Scan for the cell matching the given text and deliver its [x, y] coordinate at center. 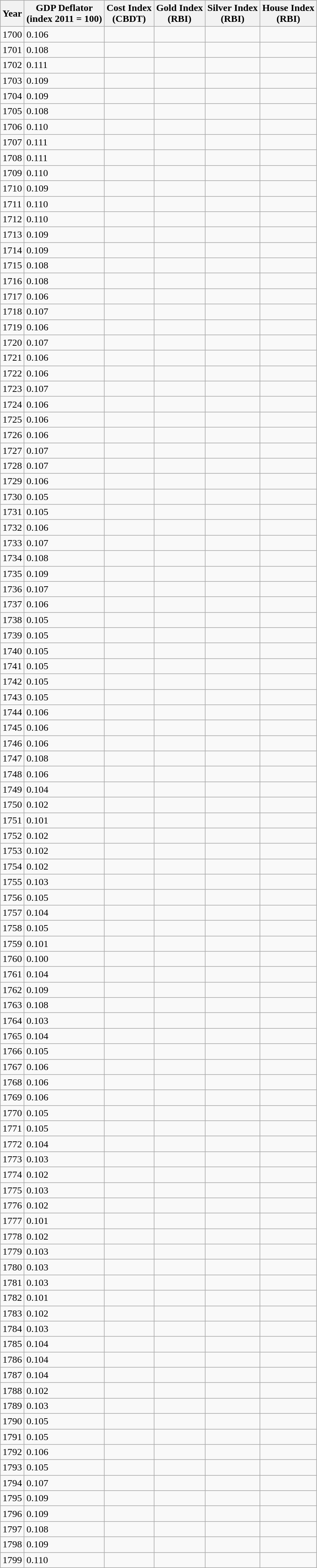
1720 [12, 343]
1760 [12, 959]
1757 [12, 913]
1761 [12, 974]
Gold Index (RBI) [180, 14]
1724 [12, 404]
1701 [12, 50]
1776 [12, 1206]
1790 [12, 1421]
Year [12, 14]
1747 [12, 759]
1797 [12, 1529]
1773 [12, 1159]
1796 [12, 1514]
1764 [12, 1021]
1719 [12, 327]
1723 [12, 389]
1781 [12, 1283]
1793 [12, 1468]
1775 [12, 1190]
1768 [12, 1082]
1788 [12, 1390]
1754 [12, 866]
1795 [12, 1498]
1741 [12, 666]
1752 [12, 836]
1737 [12, 604]
1755 [12, 882]
1745 [12, 728]
1791 [12, 1437]
1709 [12, 173]
1717 [12, 296]
1728 [12, 466]
1751 [12, 820]
1756 [12, 897]
1753 [12, 851]
1759 [12, 944]
1708 [12, 157]
1743 [12, 697]
1740 [12, 651]
GDP Deflator(index 2011 = 100) [64, 14]
1700 [12, 34]
1739 [12, 635]
1750 [12, 805]
1721 [12, 358]
1777 [12, 1221]
1742 [12, 681]
House Index (RBI) [288, 14]
1725 [12, 419]
1766 [12, 1051]
1792 [12, 1452]
1799 [12, 1560]
1762 [12, 990]
1783 [12, 1313]
1703 [12, 81]
1784 [12, 1329]
1780 [12, 1267]
1715 [12, 266]
1706 [12, 127]
1789 [12, 1406]
1733 [12, 543]
1704 [12, 96]
1734 [12, 558]
1770 [12, 1113]
1726 [12, 435]
1779 [12, 1252]
1746 [12, 743]
1774 [12, 1174]
1702 [12, 65]
1749 [12, 789]
1772 [12, 1144]
1711 [12, 204]
1748 [12, 774]
1735 [12, 574]
0.100 [64, 959]
1727 [12, 451]
1730 [12, 497]
1710 [12, 188]
1769 [12, 1098]
1787 [12, 1375]
1731 [12, 512]
1718 [12, 312]
1763 [12, 1005]
1729 [12, 481]
1778 [12, 1236]
1714 [12, 250]
1758 [12, 928]
1712 [12, 219]
1765 [12, 1036]
1786 [12, 1360]
1767 [12, 1067]
Silver Index (RBI) [233, 14]
1707 [12, 142]
1713 [12, 235]
1732 [12, 528]
Cost Index (CBDT) [129, 14]
1785 [12, 1344]
1798 [12, 1545]
1722 [12, 373]
1771 [12, 1128]
1782 [12, 1298]
1738 [12, 620]
1716 [12, 281]
1736 [12, 589]
1705 [12, 111]
1744 [12, 713]
1794 [12, 1483]
